Search for the cell housing the specified text and yield its [x, y] center coordinate. 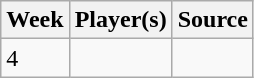
Week [35, 20]
Player(s) [120, 20]
4 [35, 58]
Source [212, 20]
